Output the [X, Y] coordinate of the center of the cell containing the given text.  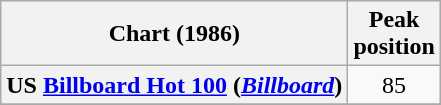
85 [394, 85]
Peakposition [394, 34]
Chart (1986) [174, 34]
US Billboard Hot 100 (Billboard) [174, 85]
